Determine the (X, Y) coordinate at the center of the cell enclosing the given text.  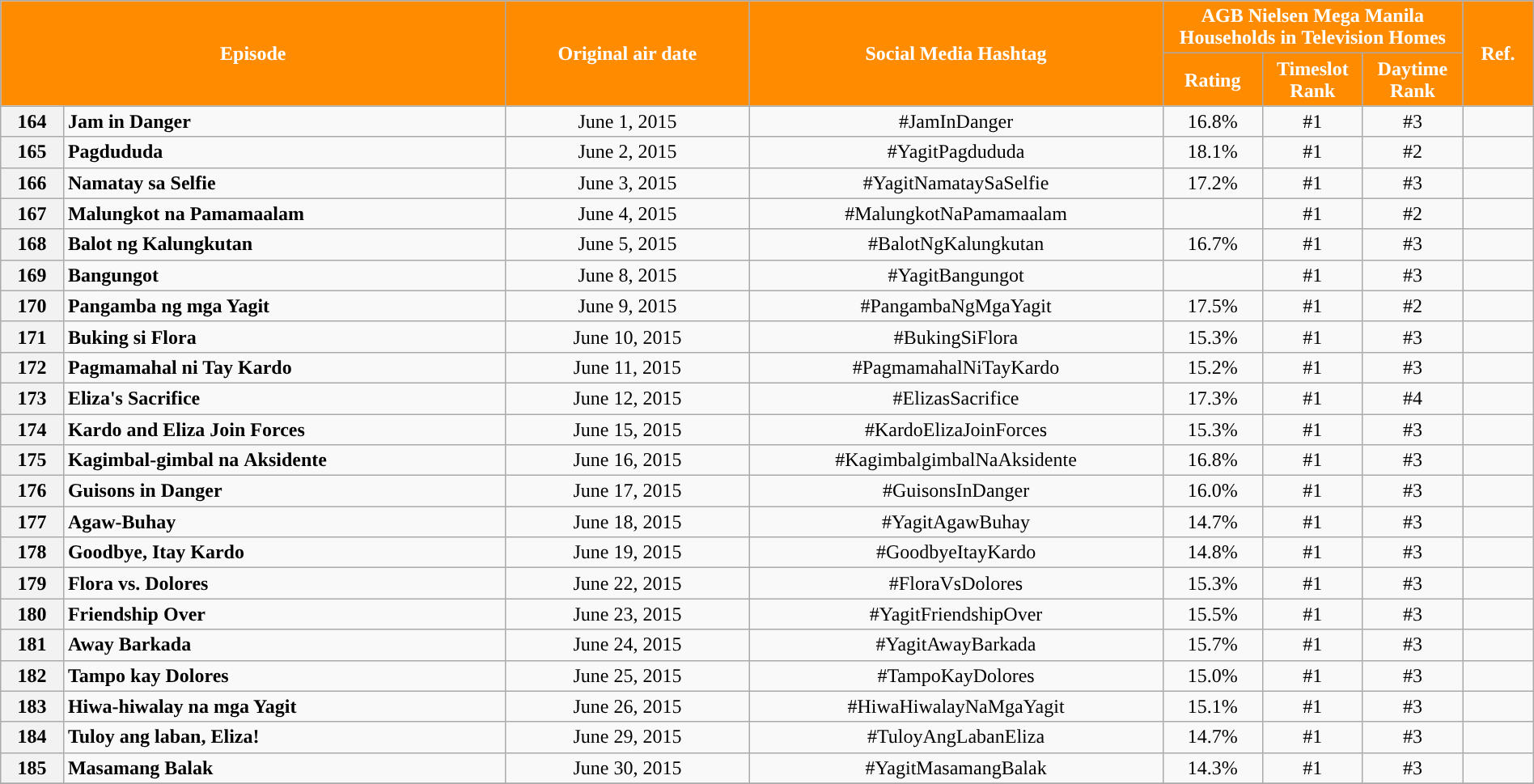
June 8, 2015 (628, 275)
Kardo and Eliza Join Forces (284, 430)
Tampo kay Dolores (284, 676)
184 (32, 737)
173 (32, 398)
Away Barkada (284, 645)
17.5% (1213, 306)
182 (32, 676)
#TuloyAngLabanEliza (956, 737)
#MalungkotNaPamamaalam (956, 214)
164 (32, 121)
June 5, 2015 (628, 244)
June 15, 2015 (628, 430)
Friendship Over (284, 614)
#BukingSiFlora (956, 337)
176 (32, 491)
15.2% (1213, 367)
172 (32, 367)
June 12, 2015 (628, 398)
June 24, 2015 (628, 645)
168 (32, 244)
16.0% (1213, 491)
#ElizasSacrifice (956, 398)
June 4, 2015 (628, 214)
169 (32, 275)
June 25, 2015 (628, 676)
15.7% (1213, 645)
Pagdududa (284, 152)
#GoodbyeItayKardo (956, 553)
June 22, 2015 (628, 583)
167 (32, 214)
#YagitAgawBuhay (956, 522)
Eliza's Sacrifice (284, 398)
#YagitMasamangBalak (956, 768)
June 11, 2015 (628, 367)
Episode (253, 53)
175 (32, 460)
177 (32, 522)
#YagitAwayBarkada (956, 645)
June 17, 2015 (628, 491)
#FloraVsDolores (956, 583)
#YagitPagdududa (956, 152)
Rating (1213, 79)
#KagimbalgimbalNaAksidente (956, 460)
June 2, 2015 (628, 152)
Agaw-Buhay (284, 522)
Original air date (628, 53)
16.7% (1213, 244)
170 (32, 306)
#JamInDanger (956, 121)
Jam in Danger (284, 121)
#YagitBangungot (956, 275)
185 (32, 768)
#TampoKayDolores (956, 676)
179 (32, 583)
14.8% (1213, 553)
14.3% (1213, 768)
June 26, 2015 (628, 706)
Masamang Balak (284, 768)
June 19, 2015 (628, 553)
Hiwa-hiwalay na mga Yagit (284, 706)
Kagimbal-gimbal na Aksidente (284, 460)
Goodbye, Itay Kardo (284, 553)
171 (32, 337)
June 29, 2015 (628, 737)
Daytime Rank (1413, 79)
183 (32, 706)
June 9, 2015 (628, 306)
June 23, 2015 (628, 614)
#BalotNgKalungkutan (956, 244)
15.1% (1213, 706)
174 (32, 430)
Bangungot (284, 275)
June 3, 2015 (628, 183)
#YagitNamataySaSelfie (956, 183)
165 (32, 152)
#HiwaHiwalayNaMgaYagit (956, 706)
180 (32, 614)
Ref. (1498, 53)
#YagitFriendshipOver (956, 614)
15.0% (1213, 676)
June 1, 2015 (628, 121)
#GuisonsInDanger (956, 491)
June 16, 2015 (628, 460)
Buking si Flora (284, 337)
Flora vs. Dolores (284, 583)
#KardoElizaJoinForces (956, 430)
Balot ng Kalungkutan (284, 244)
#PangambaNgMgaYagit (956, 306)
Pangamba ng mga Yagit (284, 306)
Tuloy ang laban, Eliza! (284, 737)
178 (32, 553)
Malungkot na Pamamaalam (284, 214)
June 30, 2015 (628, 768)
17.3% (1213, 398)
Timeslot Rank (1313, 79)
June 10, 2015 (628, 337)
18.1% (1213, 152)
June 18, 2015 (628, 522)
15.5% (1213, 614)
181 (32, 645)
Social Media Hashtag (956, 53)
166 (32, 183)
#PagmamahalNiTayKardo (956, 367)
#4 (1413, 398)
Namatay sa Selfie (284, 183)
Pagmamahal ni Tay Kardo (284, 367)
AGB Nielsen Mega Manila Households in Television Homes (1312, 28)
Guisons in Danger (284, 491)
17.2% (1213, 183)
